From the cell containing the given text, extract its center point as [X, Y] coordinate. 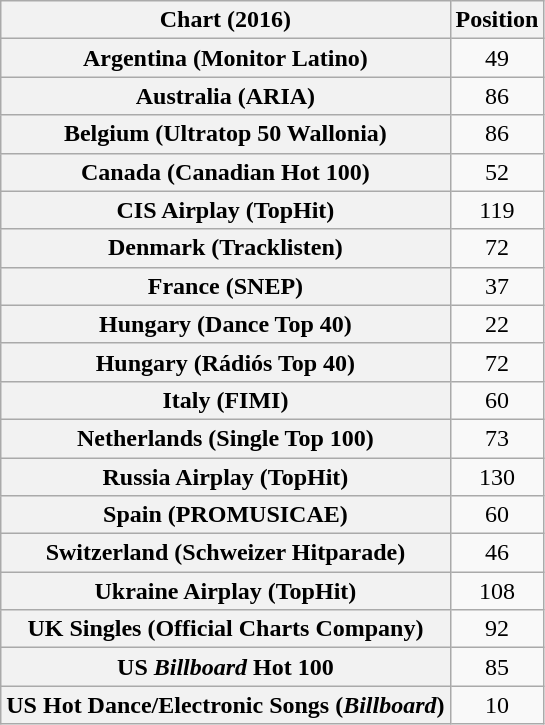
22 [497, 324]
Australia (ARIA) [226, 96]
73 [497, 438]
Italy (FIMI) [226, 400]
Ukraine Airplay (TopHit) [226, 591]
85 [497, 667]
37 [497, 286]
Hungary (Rádiós Top 40) [226, 362]
Netherlands (Single Top 100) [226, 438]
Russia Airplay (TopHit) [226, 477]
52 [497, 172]
Belgium (Ultratop 50 Wallonia) [226, 134]
108 [497, 591]
92 [497, 629]
Switzerland (Schweizer Hitparade) [226, 553]
46 [497, 553]
119 [497, 210]
US Hot Dance/Electronic Songs (Billboard) [226, 705]
10 [497, 705]
49 [497, 58]
Chart (2016) [226, 20]
130 [497, 477]
Position [497, 20]
CIS Airplay (TopHit) [226, 210]
Argentina (Monitor Latino) [226, 58]
Spain (PROMUSICAE) [226, 515]
US Billboard Hot 100 [226, 667]
Canada (Canadian Hot 100) [226, 172]
France (SNEP) [226, 286]
Hungary (Dance Top 40) [226, 324]
UK Singles (Official Charts Company) [226, 629]
Denmark (Tracklisten) [226, 248]
